Provide the (X, Y) coordinate of the cell's center where the given text is located.  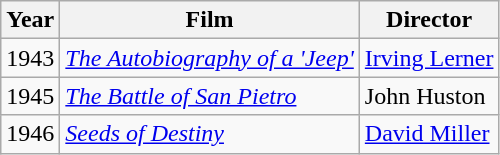
John Huston (429, 96)
The Battle of San Pietro (210, 96)
David Miller (429, 134)
1943 (30, 58)
Irving Lerner (429, 58)
Seeds of Destiny (210, 134)
1946 (30, 134)
The Autobiography of a 'Jeep' (210, 58)
Film (210, 20)
1945 (30, 96)
Director (429, 20)
Year (30, 20)
